Pinpoint the cell where the given text exists, returning its (x, y) midpoint coordinate. 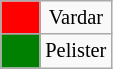
Vardar (76, 17)
Pelister (76, 51)
